For the text-containing cell, return its midpoint in (x, y) coordinate format. 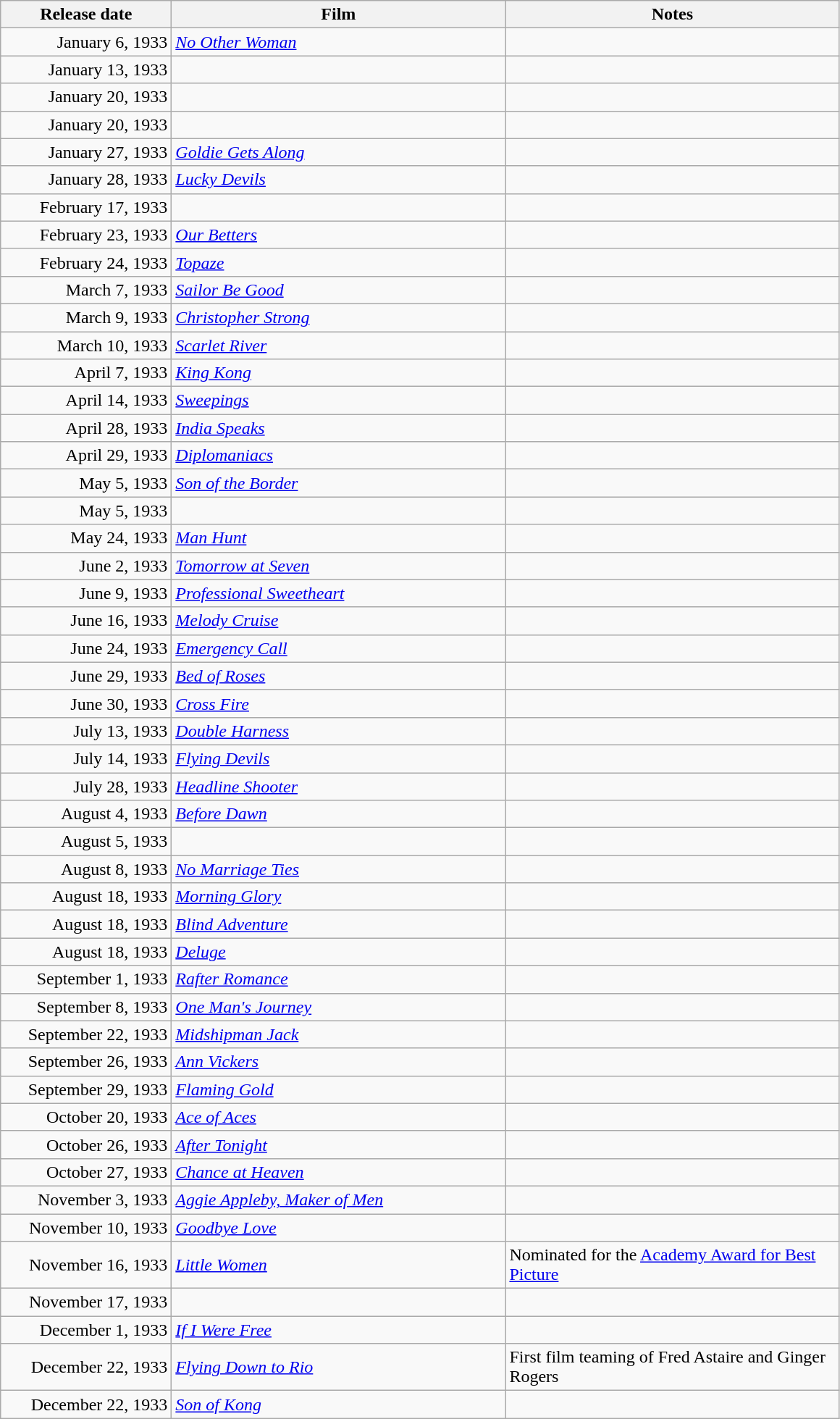
Son of Kong (339, 1405)
September 1, 1933 (86, 979)
June 2, 1933 (86, 566)
Morning Glory (339, 897)
Blind Adventure (339, 924)
Release date (86, 14)
Ann Vickers (339, 1062)
June 30, 1933 (86, 703)
December 1, 1933 (86, 1330)
Lucky Devils (339, 180)
Sweepings (339, 401)
Flaming Gold (339, 1089)
July 14, 1933 (86, 758)
First film teaming of Fred Astaire and Ginger Rogers (672, 1368)
September 26, 1933 (86, 1062)
April 14, 1933 (86, 401)
November 10, 1933 (86, 1228)
June 9, 1933 (86, 593)
Chance at Heaven (339, 1172)
July 28, 1933 (86, 786)
September 29, 1933 (86, 1089)
November 16, 1933 (86, 1265)
After Tonight (339, 1144)
Man Hunt (339, 538)
Nominated for the Academy Award for Best Picture (672, 1265)
Bed of Roses (339, 676)
June 24, 1933 (86, 648)
April 28, 1933 (86, 428)
Goldie Gets Along (339, 152)
Cross Fire (339, 703)
August 4, 1933 (86, 814)
March 10, 1933 (86, 346)
June 16, 1933 (86, 621)
Tomorrow at Seven (339, 566)
September 22, 1933 (86, 1034)
Film (339, 14)
March 9, 1933 (86, 317)
January 6, 1933 (86, 42)
Flying Down to Rio (339, 1368)
Son of the Border (339, 483)
Sailor Be Good (339, 290)
Christopher Strong (339, 317)
If I Were Free (339, 1330)
No Marriage Ties (339, 869)
Aggie Appleby, Maker of Men (339, 1200)
Our Betters (339, 235)
March 7, 1933 (86, 290)
Topaze (339, 262)
April 29, 1933 (86, 456)
No Other Woman (339, 42)
October 27, 1933 (86, 1172)
Headline Shooter (339, 786)
Professional Sweetheart (339, 593)
Emergency Call (339, 648)
November 17, 1933 (86, 1302)
February 23, 1933 (86, 235)
Flying Devils (339, 758)
Deluge (339, 952)
Ace of Aces (339, 1117)
August 8, 1933 (86, 869)
January 13, 1933 (86, 70)
Scarlet River (339, 346)
September 8, 1933 (86, 1007)
July 13, 1933 (86, 731)
One Man's Journey (339, 1007)
October 26, 1933 (86, 1144)
Notes (672, 14)
October 20, 1933 (86, 1117)
February 24, 1933 (86, 262)
Before Dawn (339, 814)
November 3, 1933 (86, 1200)
August 5, 1933 (86, 842)
India Speaks (339, 428)
January 27, 1933 (86, 152)
Melody Cruise (339, 621)
January 28, 1933 (86, 180)
King Kong (339, 373)
Double Harness (339, 731)
Little Women (339, 1265)
June 29, 1933 (86, 676)
February 17, 1933 (86, 207)
Goodbye Love (339, 1228)
May 24, 1933 (86, 538)
Midshipman Jack (339, 1034)
Diplomaniacs (339, 456)
Rafter Romance (339, 979)
April 7, 1933 (86, 373)
